Locate the cell with the specified text and output its [X, Y] center coordinate. 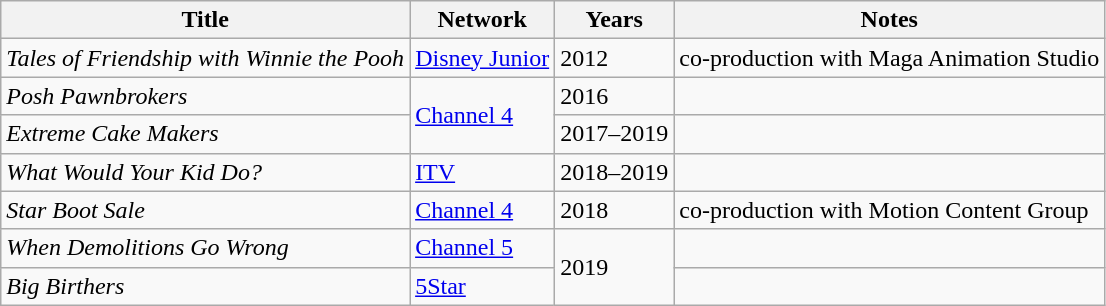
co-production with Motion Content Group [890, 210]
Title [206, 20]
Disney Junior [482, 58]
Years [614, 20]
2016 [614, 96]
Star Boot Sale [206, 210]
When Demolitions Go Wrong [206, 248]
co-production with Maga Animation Studio [890, 58]
Channel 5 [482, 248]
Notes [890, 20]
2018–2019 [614, 172]
What Would Your Kid Do? [206, 172]
2017–2019 [614, 134]
Tales of Friendship with Winnie the Pooh [206, 58]
ITV [482, 172]
2018 [614, 210]
2019 [614, 267]
5Star [482, 286]
2012 [614, 58]
Big Birthers [206, 286]
Extreme Cake Makers [206, 134]
Network [482, 20]
Posh Pawnbrokers [206, 96]
